Locate the cell with the specified text and output its (x, y) center coordinate. 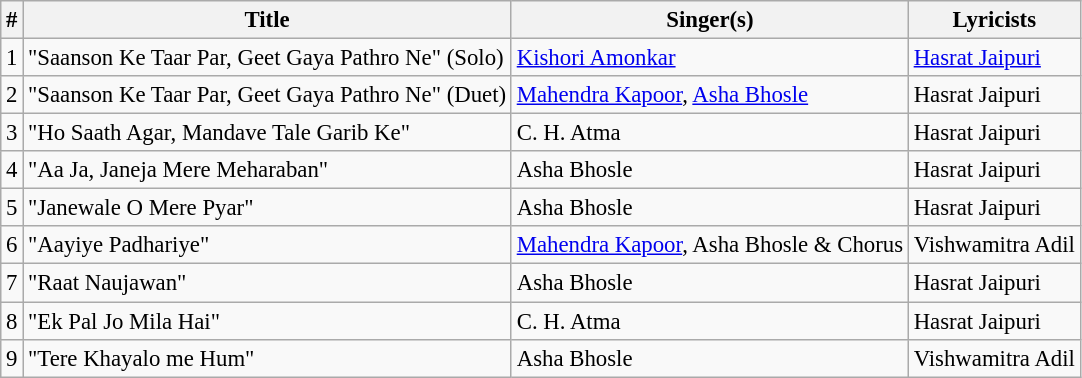
Mahendra Kapoor, Asha Bhosle (710, 95)
Lyricists (994, 20)
"Ek Pal Jo Mila Hai" (268, 321)
1 (12, 58)
"Janewale O Mere Pyar" (268, 208)
"Saanson Ke Taar Par, Geet Gaya Pathro Ne" (Duet) (268, 95)
Singer(s) (710, 20)
Kishori Amonkar (710, 58)
# (12, 20)
Mahendra Kapoor, Asha Bhosle & Chorus (710, 245)
5 (12, 208)
3 (12, 133)
2 (12, 95)
Title (268, 20)
4 (12, 170)
"Raat Naujawan" (268, 283)
"Aa Ja, Janeja Mere Meharaban" (268, 170)
7 (12, 283)
8 (12, 321)
"Tere Khayalo me Hum" (268, 358)
"Ho Saath Agar, Mandave Tale Garib Ke" (268, 133)
9 (12, 358)
"Saanson Ke Taar Par, Geet Gaya Pathro Ne" (Solo) (268, 58)
"Aayiye Padhariye" (268, 245)
6 (12, 245)
